Capture the cell that displays the provided text and extract its [x, y] central coordinate. 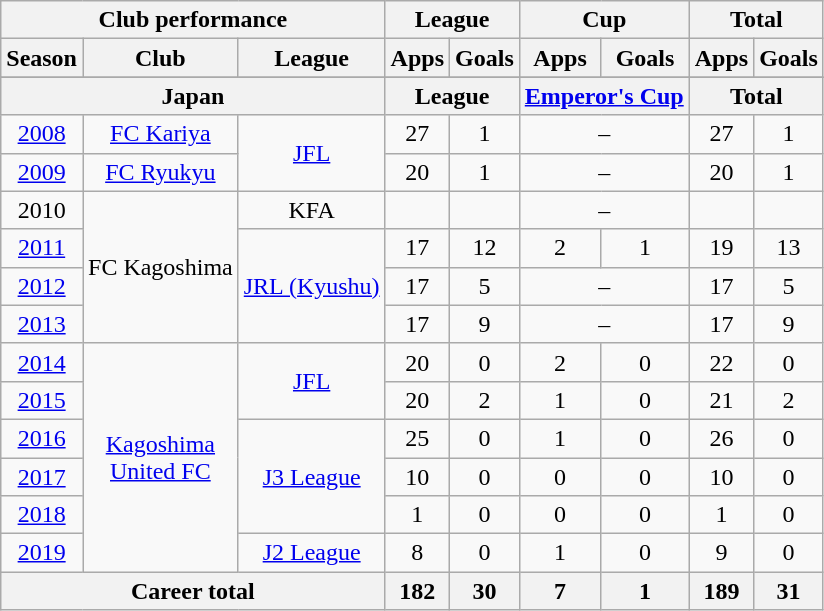
2018 [42, 515]
25 [417, 438]
Cup [604, 20]
189 [721, 591]
22 [721, 362]
2016 [42, 438]
KagoshimaUnited FC [160, 457]
2009 [42, 172]
182 [417, 591]
Emperor's Cup [604, 96]
Club performance [193, 20]
30 [485, 591]
FC Kagoshima [160, 267]
21 [721, 400]
2017 [42, 477]
2019 [42, 553]
FC Ryukyu [160, 172]
8 [417, 553]
31 [789, 591]
2011 [42, 248]
2013 [42, 324]
FC Kariya [160, 134]
2012 [42, 286]
2008 [42, 134]
2015 [42, 400]
12 [485, 248]
Japan [193, 96]
J3 League [312, 476]
Club [160, 58]
JRL (Kyushu) [312, 286]
26 [721, 438]
J2 League [312, 553]
19 [721, 248]
13 [789, 248]
2010 [42, 210]
2014 [42, 362]
KFA [312, 210]
Season [42, 58]
7 [560, 591]
Career total [193, 591]
